Locate the cell with the specified text and output its [x, y] center coordinate. 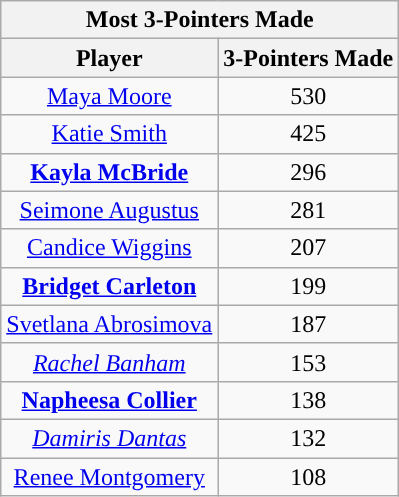
138 [308, 400]
Player [110, 58]
108 [308, 477]
Katie Smith [110, 134]
425 [308, 134]
Most 3-Pointers Made [200, 20]
Bridget Carleton [110, 286]
Rachel Banham [110, 362]
Damiris Dantas [110, 438]
530 [308, 96]
199 [308, 286]
Napheesa Collier [110, 400]
Kayla McBride [110, 172]
Maya Moore [110, 96]
281 [308, 210]
153 [308, 362]
Seimone Augustus [110, 210]
Svetlana Abrosimova [110, 324]
Renee Montgomery [110, 477]
187 [308, 324]
Candice Wiggins [110, 248]
296 [308, 172]
3-Pointers Made [308, 58]
207 [308, 248]
132 [308, 438]
